Output the [X, Y] coordinate of the center of the cell containing the given text.  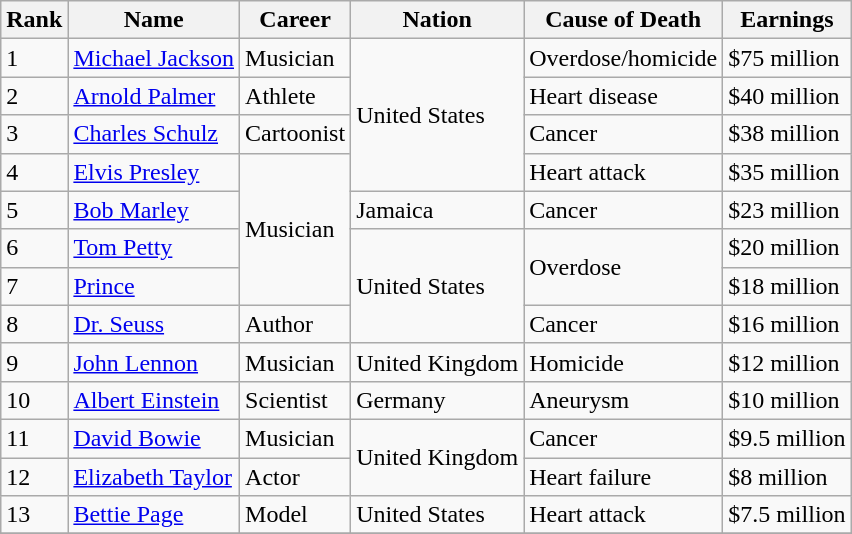
Athlete [296, 96]
Scientist [296, 400]
7 [34, 286]
John Lennon [154, 362]
Dr. Seuss [154, 324]
5 [34, 210]
Charles Schulz [154, 134]
1 [34, 58]
Actor [296, 477]
4 [34, 172]
Elizabeth Taylor [154, 477]
Bob Marley [154, 210]
$75 million [787, 58]
Bettie Page [154, 515]
2 [34, 96]
12 [34, 477]
$20 million [787, 248]
9 [34, 362]
Overdose/homicide [624, 58]
Name [154, 20]
Prince [154, 286]
Elvis Presley [154, 172]
Aneurysm [624, 400]
$40 million [787, 96]
Homicide [624, 362]
Overdose [624, 267]
Michael Jackson [154, 58]
Cartoonist [296, 134]
Model [296, 515]
$12 million [787, 362]
$35 million [787, 172]
$7.5 million [787, 515]
$23 million [787, 210]
13 [34, 515]
Arnold Palmer [154, 96]
Cause of Death [624, 20]
Heart disease [624, 96]
$10 million [787, 400]
Jamaica [438, 210]
$8 million [787, 477]
10 [34, 400]
Author [296, 324]
$38 million [787, 134]
11 [34, 438]
Heart failure [624, 477]
8 [34, 324]
Germany [438, 400]
$16 million [787, 324]
Rank [34, 20]
6 [34, 248]
3 [34, 134]
Earnings [787, 20]
Nation [438, 20]
Tom Petty [154, 248]
$18 million [787, 286]
Career [296, 20]
David Bowie [154, 438]
Albert Einstein [154, 400]
$9.5 million [787, 438]
